Extract the [X, Y] coordinate from the center of the cell holding the provided text.  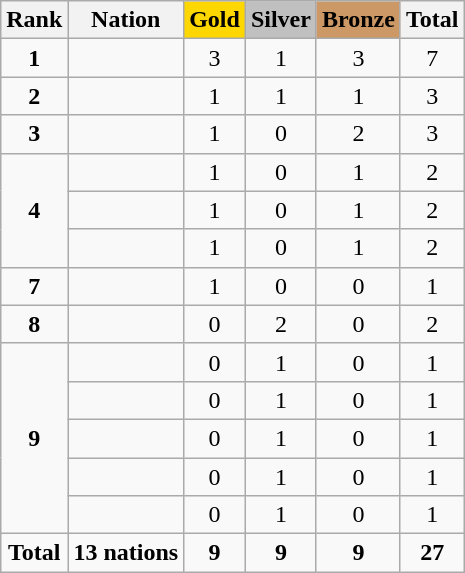
27 [432, 553]
4 [34, 210]
13 nations [126, 553]
Bronze [358, 20]
8 [34, 324]
Rank [34, 20]
Silver [280, 20]
Gold [215, 20]
Nation [126, 20]
